Provide the [X, Y] coordinate of the cell's center where the given text is located.  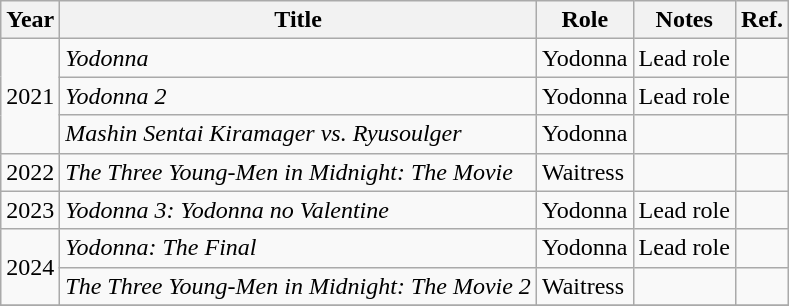
2024 [30, 267]
Yodonna 2 [298, 96]
Year [30, 20]
Ref. [762, 20]
2022 [30, 172]
2023 [30, 210]
Notes [684, 20]
The Three Young-Men in Midnight: The Movie 2 [298, 286]
Yodonna 3: Yodonna no Valentine [298, 210]
The Three Young-Men in Midnight: The Movie [298, 172]
Title [298, 20]
2021 [30, 96]
Mashin Sentai Kiramager vs. Ryusoulger [298, 134]
Role [584, 20]
Yodonna: The Final [298, 248]
